Identify which cell holds the provided text, then report its [X, Y] central coordinate. 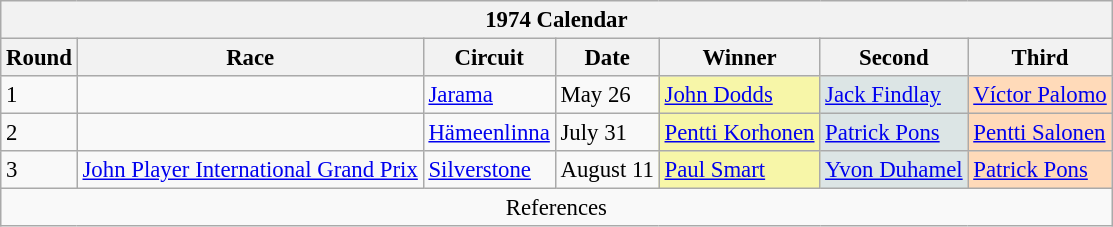
Second [894, 58]
3 [39, 170]
Pentti Korhonen [740, 133]
Víctor Palomo [1040, 95]
Paul Smart [740, 170]
August 11 [607, 170]
Third [1040, 58]
Jarama [489, 95]
Yvon Duhamel [894, 170]
John Dodds [740, 95]
May 26 [607, 95]
Pentti Salonen [1040, 133]
Silverstone [489, 170]
Round [39, 58]
July 31 [607, 133]
2 [39, 133]
Jack Findlay [894, 95]
1974 Calendar [556, 20]
Date [607, 58]
Circuit [489, 58]
Race [250, 58]
Hämeenlinna [489, 133]
1 [39, 95]
John Player International Grand Prix [250, 170]
Winner [740, 58]
References [556, 208]
